Extract the (X, Y) coordinate from the center of the cell holding the provided text.  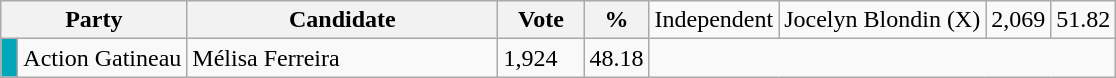
1,924 (541, 58)
Independent (714, 20)
2,069 (1018, 20)
Candidate (342, 20)
% (616, 20)
Party (94, 20)
Action Gatineau (102, 58)
51.82 (1084, 20)
Jocelyn Blondin (X) (882, 20)
Vote (541, 20)
48.18 (616, 58)
Mélisa Ferreira (342, 58)
